Determine the (X, Y) coordinate at the center of the cell enclosing the given text.  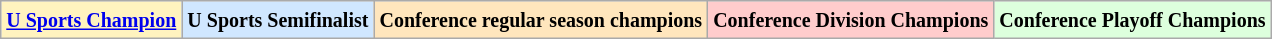
U Sports Champion (92, 20)
Conference Playoff Champions (1132, 20)
U Sports Semifinalist (278, 20)
Conference regular season champions (541, 20)
Conference Division Champions (851, 20)
